Capture the cell that displays the provided text and extract its [x, y] central coordinate. 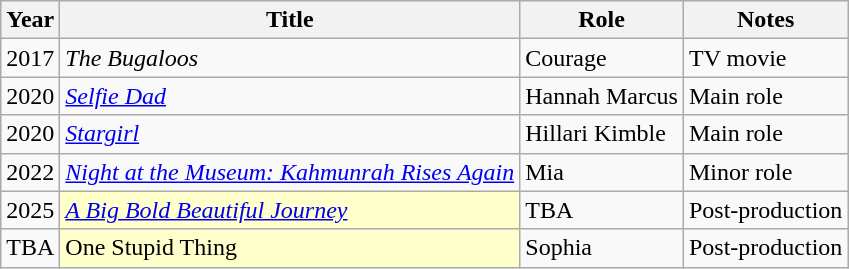
Hannah Marcus [602, 96]
Hillari Kimble [602, 134]
A Big Bold Beautiful Journey [290, 210]
The Bugaloos [290, 58]
Mia [602, 172]
TV movie [765, 58]
2017 [30, 58]
Night at the Museum: Kahmunrah Rises Again [290, 172]
Selfie Dad [290, 96]
2025 [30, 210]
Stargirl [290, 134]
Year [30, 20]
Notes [765, 20]
Role [602, 20]
2022 [30, 172]
Title [290, 20]
Sophia [602, 248]
Courage [602, 58]
One Stupid Thing [290, 248]
Minor role [765, 172]
